Identify which cell holds the provided text, then report its [x, y] central coordinate. 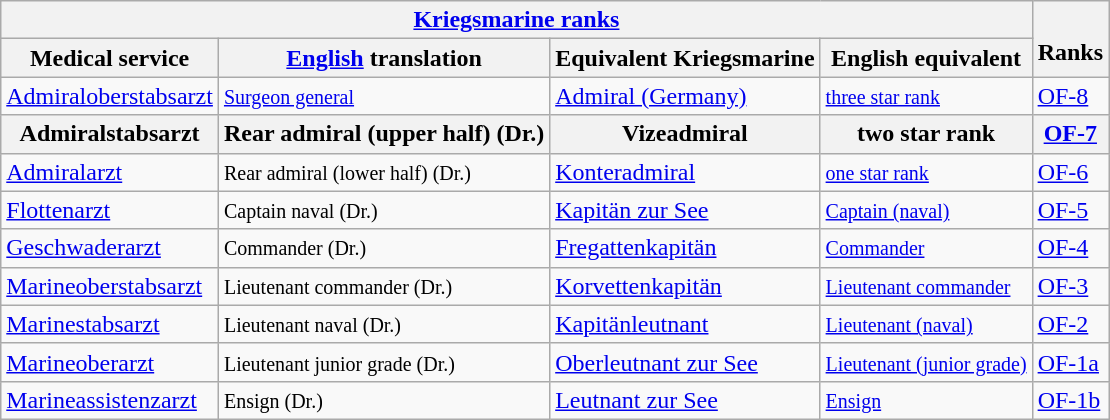
OF-3 [1070, 286]
OF-4 [1070, 248]
Lieutenant naval (Dr.) [384, 324]
Leutnant zur See [685, 400]
Marineoberstabsarzt [110, 286]
Lieutenant (naval) [926, 324]
Admiraloberstabsarzt [110, 96]
Oberleutnant zur See [685, 362]
OF-5 [1070, 210]
OF-2 [1070, 324]
English equivalent [926, 58]
two star rank [926, 134]
Ensign (Dr.) [384, 400]
Fregattenkapitän [685, 248]
Kapitän zur See [685, 210]
Ensign [926, 400]
three star rank [926, 96]
Commander (Dr.) [384, 248]
Rear admiral (upper half) (Dr.) [384, 134]
Ranks [1070, 39]
OF-6 [1070, 172]
Admiral (Germany) [685, 96]
OF-8 [1070, 96]
Commander [926, 248]
Marinestabsarzt [110, 324]
Captain naval (Dr.) [384, 210]
Marineoberarzt [110, 362]
Rear admiral (lower half) (Dr.) [384, 172]
Kriegsmarine ranks [516, 20]
OF-1b [1070, 400]
Captain (naval) [926, 210]
English translation [384, 58]
Konteradmiral [685, 172]
one star rank [926, 172]
Marineassistenzarzt [110, 400]
Lieutenant junior grade (Dr.) [384, 362]
Medical service [110, 58]
Lieutenant (junior grade) [926, 362]
Geschwaderarzt [110, 248]
Equivalent Kriegsmarine [685, 58]
Surgeon general [384, 96]
Admiralarzt [110, 172]
Lieutenant commander [926, 286]
Vizeadmiral [685, 134]
OF-7 [1070, 134]
Kapitänleutnant [685, 324]
Admiralstabsarzt [110, 134]
Korvettenkapitän [685, 286]
OF-1a [1070, 362]
Lieutenant commander (Dr.) [384, 286]
Flottenarzt [110, 210]
